Provide the [x, y] coordinate of the cell's center where the given text is located.  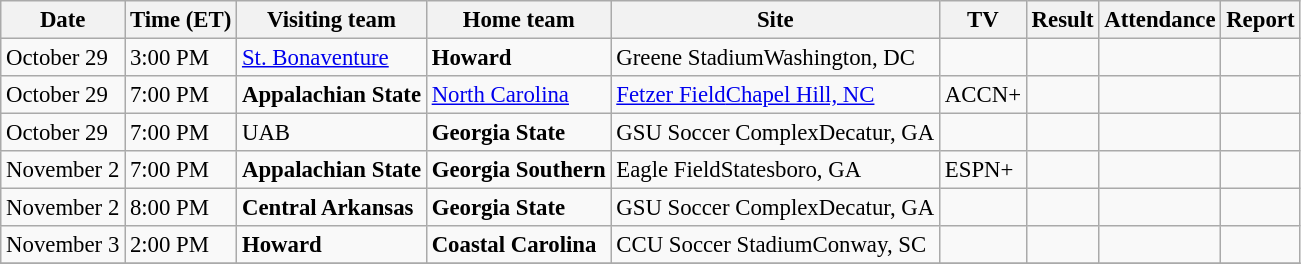
Coastal Carolina [518, 245]
2:00 PM [181, 245]
November 3 [63, 245]
CCU Soccer StadiumConway, SC [776, 245]
ESPN+ [984, 170]
UAB [332, 133]
Eagle FieldStatesboro, GA [776, 170]
TV [984, 20]
Visiting team [332, 20]
Greene StadiumWashington, DC [776, 58]
3:00 PM [181, 58]
Attendance [1160, 20]
Fetzer FieldChapel Hill, NC [776, 95]
8:00 PM [181, 208]
Central Arkansas [332, 208]
North Carolina [518, 95]
Date [63, 20]
Report [1260, 20]
Site [776, 20]
ACCN+ [984, 95]
Result [1062, 20]
St. Bonaventure [332, 58]
Home team [518, 20]
Georgia Southern [518, 170]
Time (ET) [181, 20]
